Capture the cell that displays the provided text and extract its [X, Y] central coordinate. 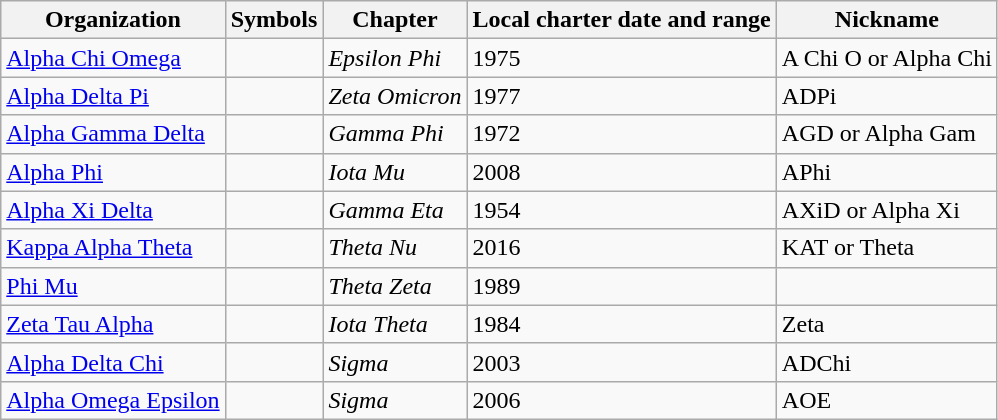
2003 [622, 362]
A Chi O or Alpha Chi [886, 58]
Alpha Delta Chi [113, 362]
APhi [886, 172]
Gamma Phi [395, 134]
KAT or Theta [886, 248]
2008 [622, 172]
Gamma Eta [395, 210]
Zeta [886, 324]
Organization [113, 20]
Alpha Delta Pi [113, 96]
Epsilon Phi [395, 58]
1975 [622, 58]
Kappa Alpha Theta [113, 248]
Nickname [886, 20]
Alpha Xi Delta [113, 210]
AOE [886, 400]
AGD or Alpha Gam [886, 134]
2006 [622, 400]
Symbols [274, 20]
Alpha Phi [113, 172]
1989 [622, 286]
Alpha Chi Omega [113, 58]
AXiD or Alpha Xi [886, 210]
ADChi [886, 362]
Local charter date and range [622, 20]
1984 [622, 324]
Chapter [395, 20]
Iota Mu [395, 172]
Theta Nu [395, 248]
Zeta Omicron [395, 96]
ADPi [886, 96]
Alpha Gamma Delta [113, 134]
1954 [622, 210]
2016 [622, 248]
Phi Mu [113, 286]
1972 [622, 134]
Alpha Omega Epsilon [113, 400]
Zeta Tau Alpha [113, 324]
Theta Zeta [395, 286]
Iota Theta [395, 324]
1977 [622, 96]
